Detect which cell encompasses the target text, then output its (X, Y) center coordinate. 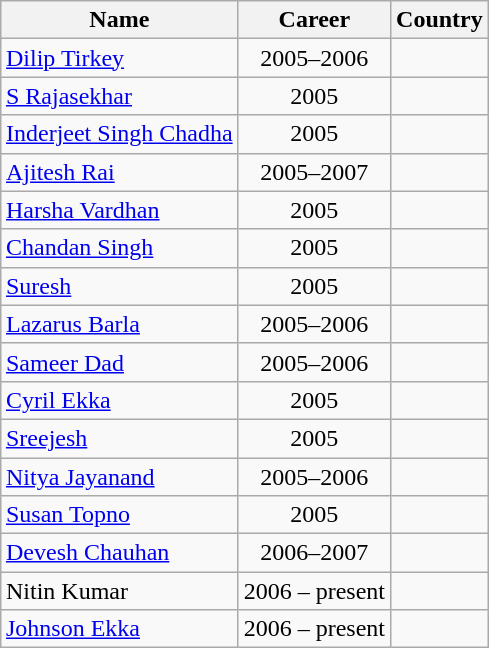
S Rajasekhar (119, 96)
Career (314, 20)
2005–2007 (314, 172)
Susan Topno (119, 515)
Sameer Dad (119, 362)
Nitya Jayanand (119, 477)
Harsha Vardhan (119, 210)
Inderjeet Singh Chadha (119, 134)
Lazarus Barla (119, 324)
Suresh (119, 286)
Ajitesh Rai (119, 172)
Nitin Kumar (119, 591)
Cyril Ekka (119, 400)
Chandan Singh (119, 248)
Sreejesh (119, 438)
2006–2007 (314, 553)
Name (119, 20)
Johnson Ekka (119, 629)
Country (440, 20)
Devesh Chauhan (119, 553)
Dilip Tirkey (119, 58)
